Return the [X, Y] coordinate for the center point of the cell that contains the specified text.  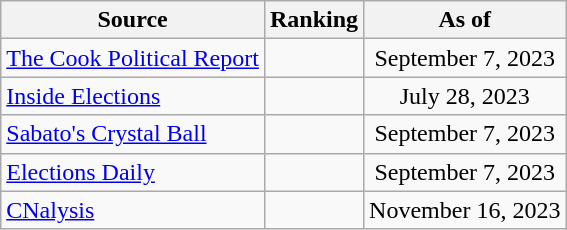
CNalysis [133, 210]
As of [465, 20]
Sabato's Crystal Ball [133, 134]
Source [133, 20]
Elections Daily [133, 172]
July 28, 2023 [465, 96]
Inside Elections [133, 96]
The Cook Political Report [133, 58]
November 16, 2023 [465, 210]
Ranking [314, 20]
